From the cell containing the given text, extract its center point as (x, y) coordinate. 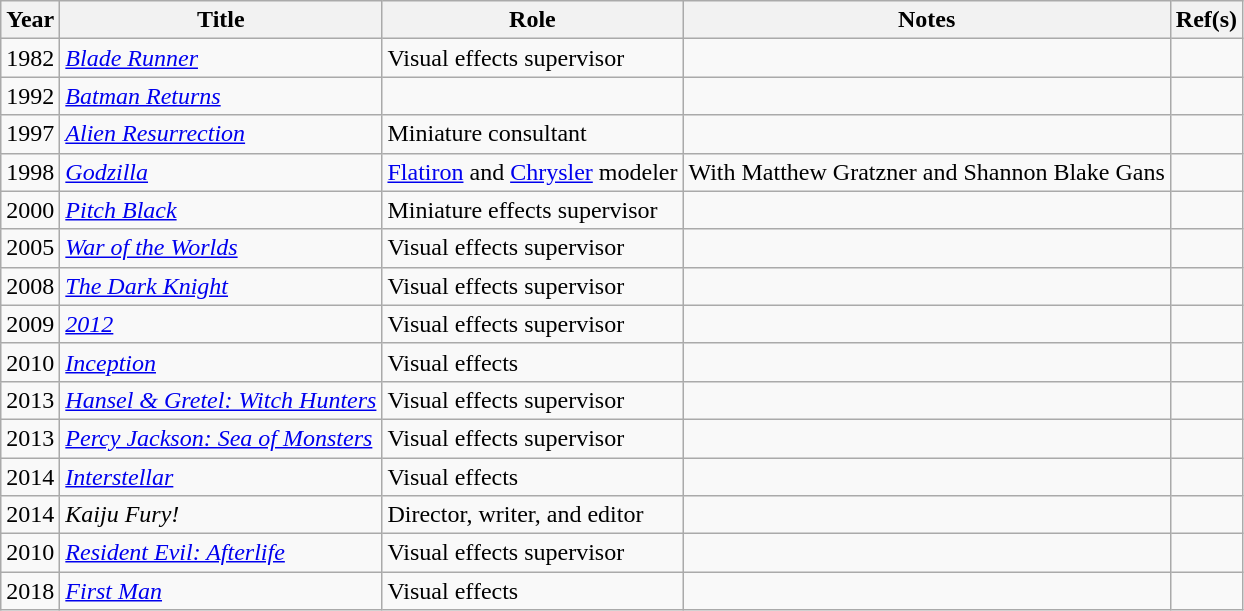
Ref(s) (1206, 20)
Role (532, 20)
War of the Worlds (221, 248)
First Man (221, 591)
Flatiron and Chrysler modeler (532, 172)
Blade Runner (221, 58)
Miniature effects supervisor (532, 210)
1997 (30, 134)
2005 (30, 248)
With Matthew Gratzner and Shannon Blake Gans (926, 172)
Director, writer, and editor (532, 515)
Pitch Black (221, 210)
Hansel & Gretel: Witch Hunters (221, 400)
Kaiju Fury! (221, 515)
Inception (221, 362)
Batman Returns (221, 96)
Interstellar (221, 477)
1998 (30, 172)
Year (30, 20)
2008 (30, 286)
Notes (926, 20)
Godzilla (221, 172)
2000 (30, 210)
2009 (30, 324)
The Dark Knight (221, 286)
1982 (30, 58)
2018 (30, 591)
Resident Evil: Afterlife (221, 553)
1992 (30, 96)
Miniature consultant (532, 134)
2012 (221, 324)
Title (221, 20)
Percy Jackson: Sea of Monsters (221, 438)
Alien Resurrection (221, 134)
